Scan for the cell matching the given text and deliver its (X, Y) coordinate at center. 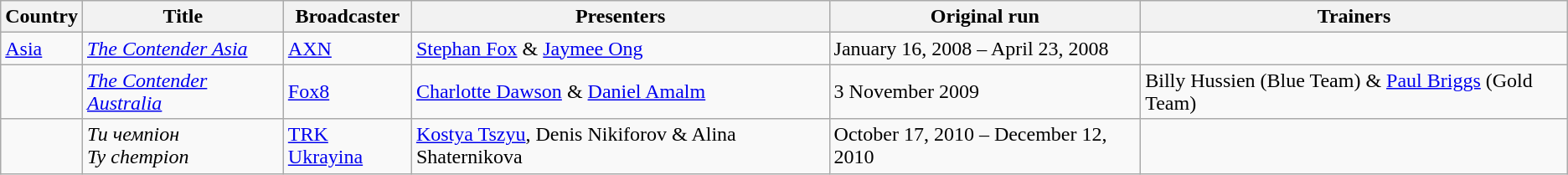
Kostya Tszyu, Denis Nikiforov & Alina Shaternikova (620, 146)
Billy Hussien (Blue Team) & Paul Briggs (Gold Team) (1354, 92)
Broadcaster (347, 17)
Country (42, 17)
Presenters (620, 17)
January 16, 2008 – April 23, 2008 (985, 49)
October 17, 2010 – December 12, 2010 (985, 146)
Ти чемпіонTy chempion (183, 146)
Stephan Fox & Jaymee Ong (620, 49)
TRK Ukrayina (347, 146)
The Contender Asia (183, 49)
3 November 2009 (985, 92)
Fox8 (347, 92)
Asia (42, 49)
AXN (347, 49)
Original run (985, 17)
Charlotte Dawson & Daniel Amalm (620, 92)
Title (183, 17)
Trainers (1354, 17)
The Contender Australia (183, 92)
